Return [x, y] of the center of cell containing provided text 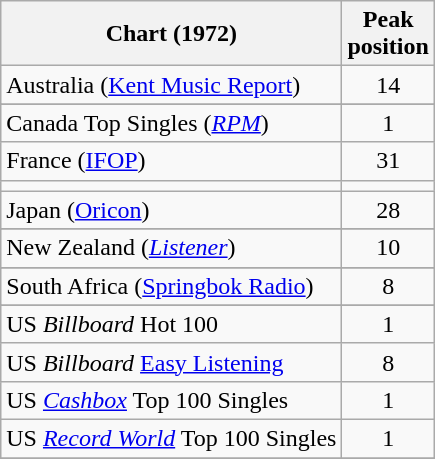
US Billboard Hot 100 [172, 324]
31 [388, 161]
US Billboard Easy Listening [172, 362]
10 [388, 248]
Peakposition [388, 34]
New Zealand (Listener) [172, 248]
US Cashbox Top 100 Singles [172, 400]
Australia (Kent Music Report) [172, 85]
US Record World Top 100 Singles [172, 438]
Japan (Oricon) [172, 210]
Chart (1972) [172, 34]
France (IFOP) [172, 161]
South Africa (Springbok Radio) [172, 286]
28 [388, 210]
14 [388, 85]
Canada Top Singles (RPM) [172, 123]
